Search for the cell housing the specified text and yield its (X, Y) center coordinate. 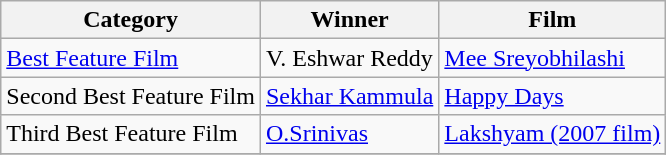
Mee Sreyobhilashi (552, 58)
Third Best Feature Film (131, 134)
Best Feature Film (131, 58)
Second Best Feature Film (131, 96)
Sekhar Kammula (349, 96)
Film (552, 20)
Category (131, 20)
O.Srinivas (349, 134)
Happy Days (552, 96)
Winner (349, 20)
V. Eshwar Reddy (349, 58)
Lakshyam (2007 film) (552, 134)
